Identify which cell holds the provided text, then report its (x, y) central coordinate. 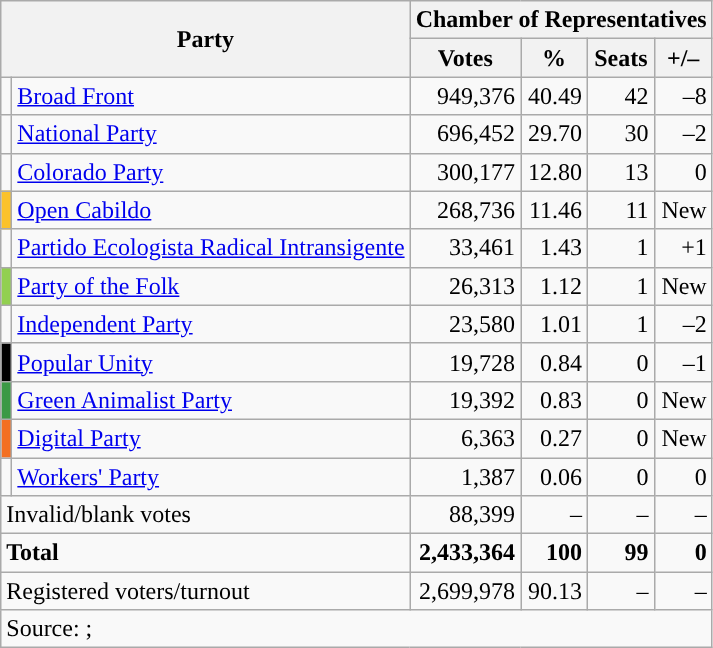
0.83 (554, 400)
–8 (683, 96)
Invalid/blank votes (206, 515)
99 (621, 553)
–1 (683, 362)
12.80 (554, 172)
88,399 (465, 515)
Workers' Party (211, 477)
Party of the Folk (211, 286)
300,177 (465, 172)
Source: ; (356, 629)
Seats (621, 58)
23,580 (465, 324)
Party (206, 39)
Digital Party (211, 438)
1.01 (554, 324)
+/– (683, 58)
11 (621, 210)
2,699,978 (465, 591)
% (554, 58)
Chamber of Representatives (561, 20)
Colorado Party (211, 172)
Popular Unity (211, 362)
Total (206, 553)
1.43 (554, 248)
+1 (683, 248)
949,376 (465, 96)
Votes (465, 58)
11.46 (554, 210)
Open Cabildo (211, 210)
42 (621, 96)
696,452 (465, 134)
National Party (211, 134)
29.70 (554, 134)
Broad Front (211, 96)
19,728 (465, 362)
6,363 (465, 438)
0.06 (554, 477)
Partido Ecologista Radical Intransigente (211, 248)
90.13 (554, 591)
19,392 (465, 400)
Registered voters/turnout (206, 591)
Independent Party (211, 324)
0.27 (554, 438)
33,461 (465, 248)
0.84 (554, 362)
2,433,364 (465, 553)
268,736 (465, 210)
100 (554, 553)
40.49 (554, 96)
1.12 (554, 286)
30 (621, 134)
26,313 (465, 286)
1,387 (465, 477)
Green Animalist Party (211, 400)
13 (621, 172)
